Determine the [x, y] coordinate at the center of the cell enclosing the given text.  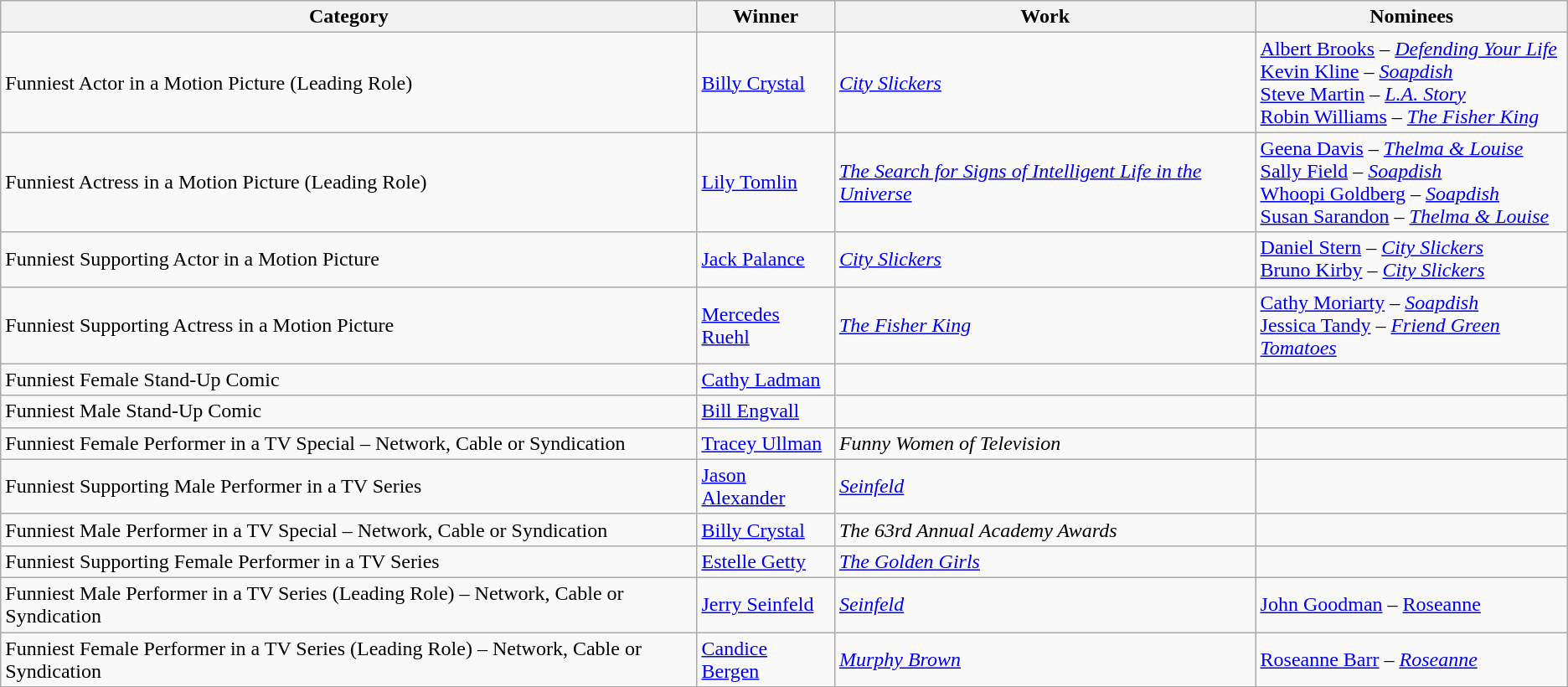
Winner [766, 17]
Cathy Moriarty – SoapdishJessica Tandy – Friend Green Tomatoes [1411, 325]
Funniest Male Stand-Up Comic [348, 411]
Funniest Supporting Actress in a Motion Picture [348, 325]
Funniest Actor in a Motion Picture (Leading Role) [348, 82]
Funniest Male Performer in a TV Special – Network, Cable or Syndication [348, 529]
Category [348, 17]
Tracey Ullman [766, 443]
The Search for Signs of Intelligent Life in the Universe [1045, 183]
Jerry Seinfeld [766, 605]
Murphy Brown [1045, 659]
The Fisher King [1045, 325]
Jason Alexander [766, 486]
Candice Bergen [766, 659]
John Goodman – Roseanne [1411, 605]
Roseanne Barr – Roseanne [1411, 659]
Funny Women of Television [1045, 443]
Funniest Female Performer in a TV Series (Leading Role) – Network, Cable or Syndication [348, 659]
Lily Tomlin [766, 183]
Estelle Getty [766, 561]
Nominees [1411, 17]
Funniest Male Performer in a TV Series (Leading Role) – Network, Cable or Syndication [348, 605]
Daniel Stern – City SlickersBruno Kirby – City Slickers [1411, 260]
Funniest Female Performer in a TV Special – Network, Cable or Syndication [348, 443]
The Golden Girls [1045, 561]
Funniest Female Stand-Up Comic [348, 380]
Cathy Ladman [766, 380]
Bill Engvall [766, 411]
Albert Brooks – Defending Your LifeKevin Kline – SoapdishSteve Martin – L.A. StoryRobin Williams – The Fisher King [1411, 82]
Funniest Supporting Female Performer in a TV Series [348, 561]
Funniest Supporting Male Performer in a TV Series [348, 486]
Work [1045, 17]
Geena Davis – Thelma & LouiseSally Field – SoapdishWhoopi Goldberg – SoapdishSusan Sarandon – Thelma & Louise [1411, 183]
Funniest Actress in a Motion Picture (Leading Role) [348, 183]
The 63rd Annual Academy Awards [1045, 529]
Funniest Supporting Actor in a Motion Picture [348, 260]
Mercedes Ruehl [766, 325]
Jack Palance [766, 260]
